Determine the (X, Y) coordinate at the center of the cell enclosing the given text.  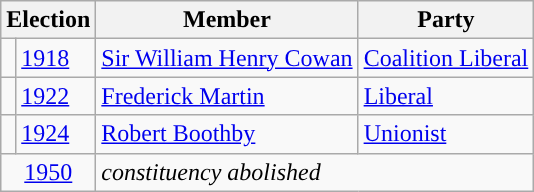
Liberal (446, 96)
1924 (56, 134)
Election (48, 20)
Unionist (446, 134)
Frederick Martin (227, 96)
Coalition Liberal (446, 58)
Member (227, 20)
1922 (56, 96)
1950 (48, 172)
Robert Boothby (227, 134)
constituency abolished (315, 172)
Sir William Henry Cowan (227, 58)
1918 (56, 58)
Party (446, 20)
